Return [x, y] of the center of cell containing provided text 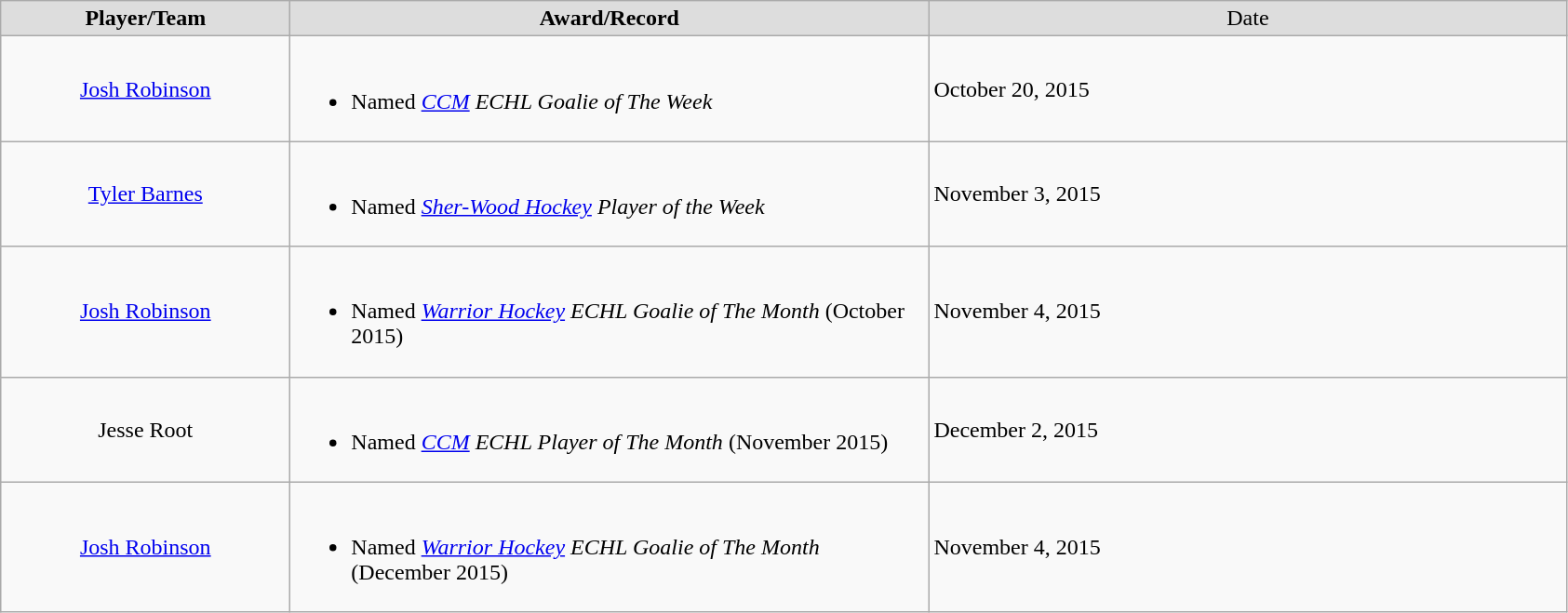
October 20, 2015 [1248, 89]
December 2, 2015 [1248, 430]
Player/Team [145, 19]
Tyler Barnes [145, 193]
Named CCM ECHL Goalie of The Week [610, 89]
Date [1248, 19]
Named Warrior Hockey ECHL Goalie of The Month (December 2015) [610, 547]
Named Sher-Wood Hockey Player of the Week [610, 193]
Award/Record [610, 19]
Named Warrior Hockey ECHL Goalie of The Month (October 2015) [610, 312]
November 3, 2015 [1248, 193]
Named CCM ECHL Player of The Month (November 2015) [610, 430]
Jesse Root [145, 430]
